Identify which cell holds the provided text, then report its (x, y) central coordinate. 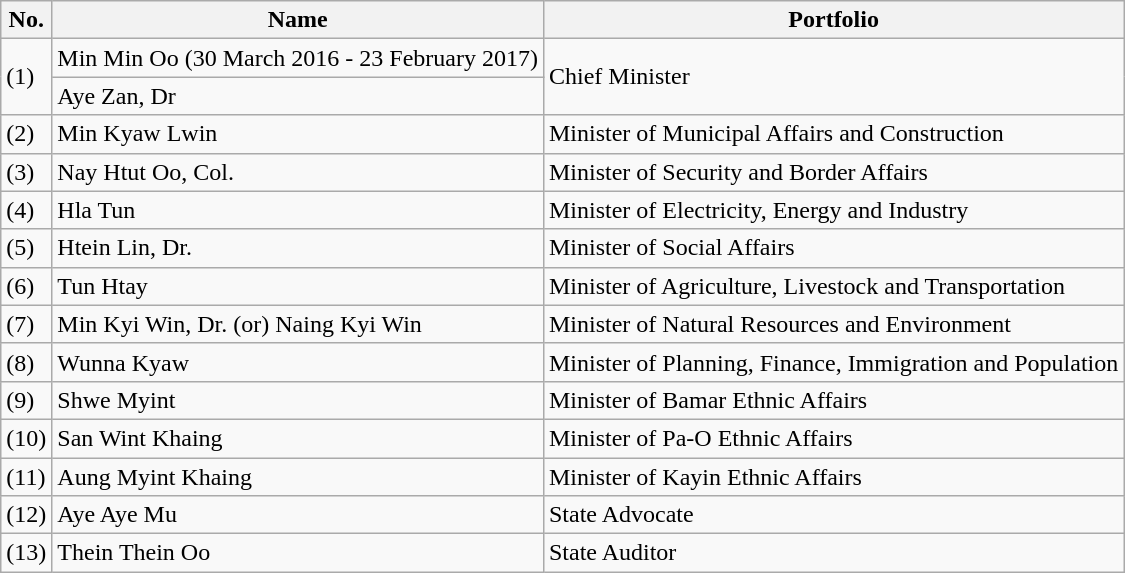
Hla Tun (298, 210)
Thein Thein Oo (298, 553)
(7) (26, 324)
No. (26, 20)
Minister of Bamar Ethnic Affairs (833, 400)
(8) (26, 362)
(3) (26, 172)
Minister of Natural Resources and Environment (833, 324)
State Auditor (833, 553)
(4) (26, 210)
(2) (26, 134)
Nay Htut Oo, Col. (298, 172)
Aye Aye Mu (298, 515)
Minister of Municipal Affairs and Construction (833, 134)
Min Min Oo (30 March 2016 - 23 February 2017) (298, 58)
(12) (26, 515)
Minister of Agriculture, Livestock and Transportation (833, 286)
Tun Htay (298, 286)
Htein Lin, Dr. (298, 248)
(13) (26, 553)
Chief Minister (833, 77)
Minister of Security and Border Affairs (833, 172)
State Advocate (833, 515)
(1) (26, 77)
San Wint Khaing (298, 438)
Minister of Electricity, Energy and Industry (833, 210)
Minister of Kayin Ethnic Affairs (833, 477)
Name (298, 20)
(10) (26, 438)
(9) (26, 400)
(11) (26, 477)
(5) (26, 248)
Portfolio (833, 20)
Aung Myint Khaing (298, 477)
Minister of Pa-O Ethnic Affairs (833, 438)
Min Kyi Win, Dr. (or) Naing Kyi Win (298, 324)
Shwe Myint (298, 400)
Minister of Planning, Finance, Immigration and Population (833, 362)
Min Kyaw Lwin (298, 134)
Aye Zan, Dr (298, 96)
(6) (26, 286)
Wunna Kyaw (298, 362)
Minister of Social Affairs (833, 248)
